Return (X, Y) of the center of cell containing provided text 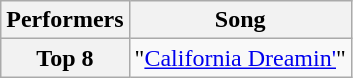
Top 8 (65, 58)
"California Dreamin'" (240, 58)
Performers (65, 20)
Song (240, 20)
